Identify which cell holds the provided text, then report its (x, y) central coordinate. 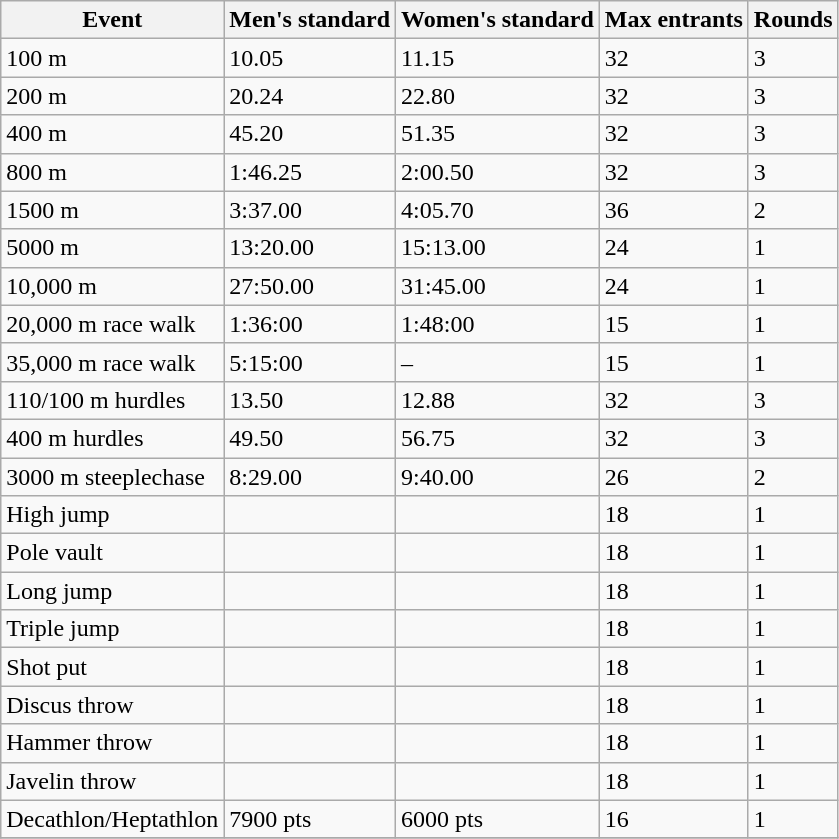
56.75 (498, 438)
100 m (112, 58)
1500 m (112, 210)
Pole vault (112, 553)
High jump (112, 515)
6000 pts (498, 819)
8:29.00 (310, 477)
200 m (112, 96)
16 (674, 819)
Men's standard (310, 20)
110/100 m hurdles (112, 400)
3000 m steeplechase (112, 477)
10,000 m (112, 286)
15:13.00 (498, 248)
13.50 (310, 400)
1:48:00 (498, 324)
27:50.00 (310, 286)
Women's standard (498, 20)
5000 m (112, 248)
10.05 (310, 58)
35,000 m race walk (112, 362)
3:37.00 (310, 210)
11.15 (498, 58)
36 (674, 210)
– (498, 362)
Rounds (793, 20)
13:20.00 (310, 248)
9:40.00 (498, 477)
4:05.70 (498, 210)
45.20 (310, 134)
7900 pts (310, 819)
Hammer throw (112, 743)
1:46.25 (310, 172)
26 (674, 477)
5:15:00 (310, 362)
20.24 (310, 96)
Max entrants (674, 20)
51.35 (498, 134)
12.88 (498, 400)
Decathlon/Heptathlon (112, 819)
20,000 m race walk (112, 324)
Event (112, 20)
1:36:00 (310, 324)
400 m (112, 134)
800 m (112, 172)
49.50 (310, 438)
400 m hurdles (112, 438)
31:45.00 (498, 286)
22.80 (498, 96)
Javelin throw (112, 781)
Discus throw (112, 705)
Long jump (112, 591)
Triple jump (112, 629)
2:00.50 (498, 172)
Shot put (112, 667)
